Determine the [X, Y] coordinate at the center of the cell enclosing the given text.  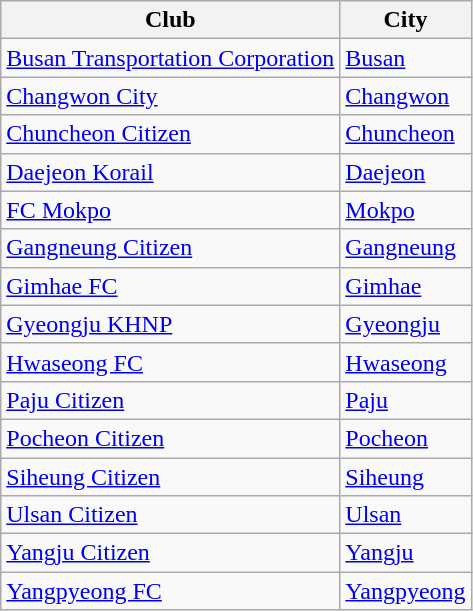
Siheung [406, 477]
City [406, 20]
Gimhae FC [170, 286]
Gimhae [406, 286]
Club [170, 20]
Gangneung [406, 248]
Ulsan Citizen [170, 515]
Busan [406, 58]
Yangpyeong [406, 591]
Changwon City [170, 96]
Gyeongju [406, 324]
Ulsan [406, 515]
Hwaseong FC [170, 362]
Pocheon [406, 438]
Daejeon [406, 172]
Mokpo [406, 210]
Paju Citizen [170, 400]
Busan Transportation Corporation [170, 58]
Hwaseong [406, 362]
Gangneung Citizen [170, 248]
Chuncheon [406, 134]
Changwon [406, 96]
Daejeon Korail [170, 172]
FC Mokpo [170, 210]
Yangju [406, 553]
Gyeongju KHNP [170, 324]
Siheung Citizen [170, 477]
Pocheon Citizen [170, 438]
Chuncheon Citizen [170, 134]
Yangpyeong FC [170, 591]
Yangju Citizen [170, 553]
Paju [406, 400]
